Scan for the cell matching the given text and deliver its [X, Y] coordinate at center. 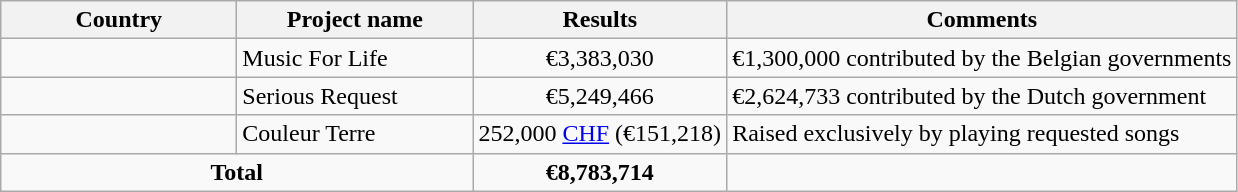
Total [237, 172]
Project name [355, 20]
€2,624,733 contributed by the Dutch government [982, 96]
€1,300,000 contributed by the Belgian governments [982, 58]
Couleur Terre [355, 134]
Comments [982, 20]
€8,783,714 [600, 172]
Country [119, 20]
€3,383,030 [600, 58]
Music For Life [355, 58]
252,000 CHF (€151,218) [600, 134]
€5,249,466 [600, 96]
Results [600, 20]
Raised exclusively by playing requested songs [982, 134]
Serious Request [355, 96]
